Capture the cell that displays the provided text and extract its [x, y] central coordinate. 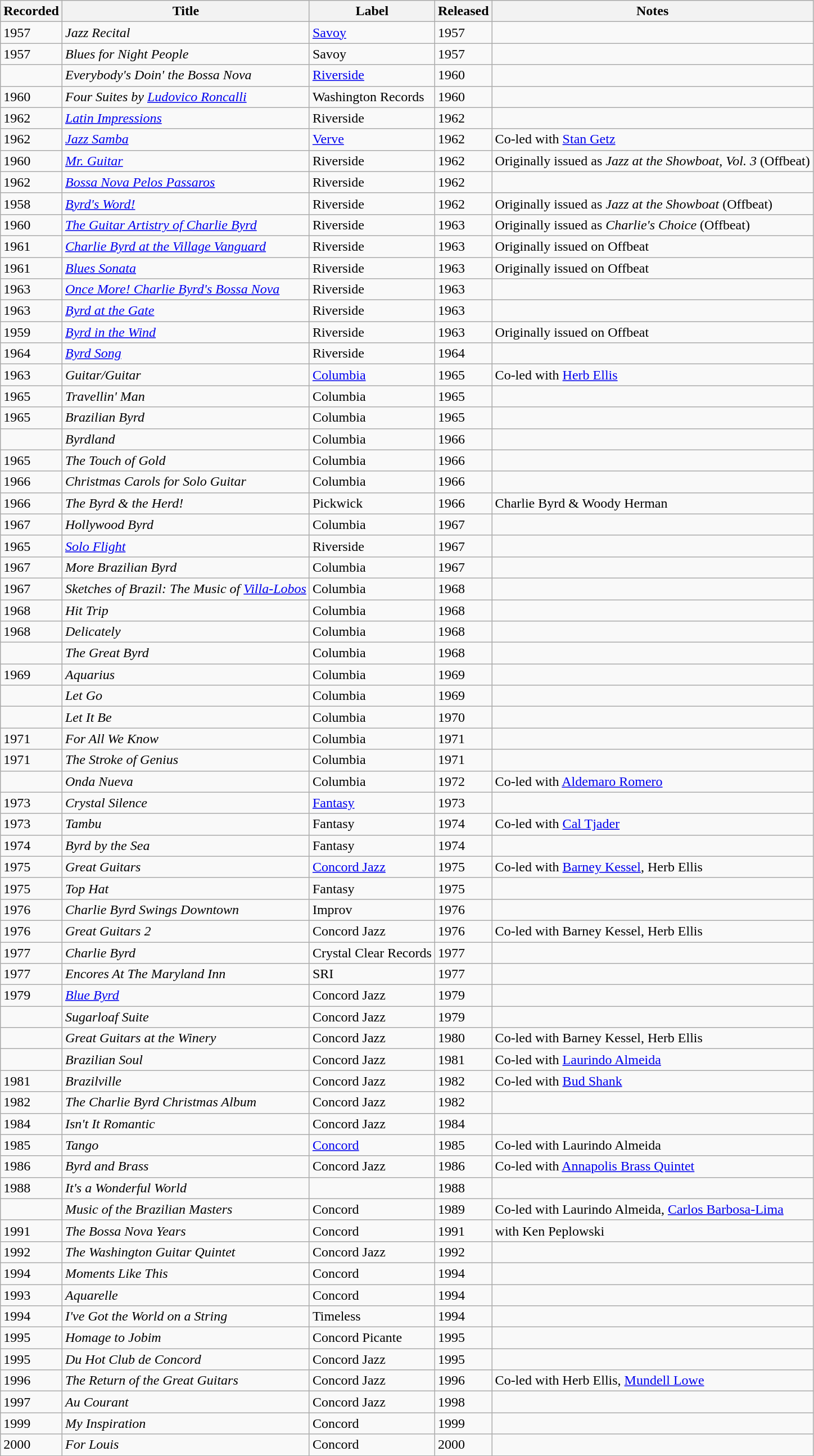
Moments Like This [186, 1273]
Charlie Byrd Swings Downtown [186, 910]
1997 [31, 1402]
Delicately [186, 632]
Charlie Byrd at the Village Vanguard [186, 246]
Byrdland [186, 439]
Washington Records [372, 97]
Byrd in the Wind [186, 332]
1959 [31, 332]
Du Hot Club de Concord [186, 1359]
Great Guitars 2 [186, 931]
Brazilian Soul [186, 1060]
1989 [463, 1209]
Great Guitars at the Winery [186, 1038]
For Louis [186, 1445]
1958 [31, 204]
Solo Flight [186, 546]
Originally issued as Jazz at the Showboat (Offbeat) [652, 204]
1980 [463, 1038]
Recorded [31, 11]
Notes [652, 11]
Great Guitars [186, 867]
Travellin' Man [186, 396]
Blues Sonata [186, 268]
Co-led with Stan Getz [652, 139]
The Guitar Artistry of Charlie Byrd [186, 225]
Sketches of Brazil: The Music of Villa-Lobos [186, 589]
My Inspiration [186, 1423]
Byrd's Word! [186, 204]
Aquarelle [186, 1295]
Mr. Guitar [186, 161]
The Return of the Great Guitars [186, 1381]
Let It Be [186, 717]
Top Hat [186, 888]
Christmas Carols for Solo Guitar [186, 482]
Isn't It Romantic [186, 1124]
1970 [463, 717]
Jazz Samba [186, 139]
Concord Picante [372, 1338]
The Stroke of Genius [186, 760]
Brazilville [186, 1081]
Hollywood Byrd [186, 524]
Pickwick [372, 503]
Charlie Byrd [186, 953]
Everybody's Doin' the Bossa Nova [186, 75]
The Great Byrd [186, 653]
Blues for Night People [186, 54]
Byrd Song [186, 354]
Homage to Jobim [186, 1338]
Byrd at the Gate [186, 311]
Hit Trip [186, 610]
Crystal Silence [186, 803]
Title [186, 11]
Latin Impressions [186, 118]
Co-led with Laurindo Almeida, Carlos Barbosa-Lima [652, 1209]
The Washington Guitar Quintet [186, 1252]
Originally issued as Charlie's Choice (Offbeat) [652, 225]
Blue Byrd [186, 996]
Tango [186, 1145]
Encores At The Maryland Inn [186, 974]
Co-led with Cal Tjader [652, 824]
Released [463, 11]
Co-led with Annapolis Brass Quintet [652, 1166]
with Ken Peplowski [652, 1231]
For All We Know [186, 739]
Bossa Nova Pelos Passaros [186, 182]
Co-led with Aldemaro Romero [652, 781]
Guitar/Guitar [186, 375]
Originally issued as Jazz at the Showboat, Vol. 3 (Offbeat) [652, 161]
1993 [31, 1295]
1972 [463, 781]
Jazz Recital [186, 33]
Crystal Clear Records [372, 953]
Co-led with Bud Shank [652, 1081]
Charlie Byrd & Woody Herman [652, 503]
The Touch of Gold [186, 460]
Four Suites by Ludovico Roncalli [186, 97]
Co-led with Herb Ellis [652, 375]
Co-led with Herb Ellis, Mundell Lowe [652, 1381]
Label [372, 11]
The Byrd & the Herd! [186, 503]
Let Go [186, 696]
Aquarius [186, 675]
Tambu [186, 824]
Sugarloaf Suite [186, 1017]
Once More! Charlie Byrd's Bossa Nova [186, 290]
Onda Nueva [186, 781]
Byrd by the Sea [186, 845]
Improv [372, 910]
1998 [463, 1402]
The Bossa Nova Years [186, 1231]
Music of the Brazilian Masters [186, 1209]
I've Got the World on a String [186, 1317]
It's a Wonderful World [186, 1188]
Timeless [372, 1317]
Byrd and Brass [186, 1166]
SRI [372, 974]
Verve [372, 139]
The Charlie Byrd Christmas Album [186, 1102]
Brazilian Byrd [186, 418]
More Brazilian Byrd [186, 567]
Au Courant [186, 1402]
